Return the (X, Y) coordinate for the center point of the cell that contains the specified text.  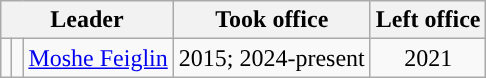
Took office (272, 20)
Leader (88, 20)
Left office (428, 20)
2015; 2024-present (272, 58)
Moshe Feiglin (98, 58)
2021 (428, 58)
